Search for the cell housing the specified text and yield its (X, Y) center coordinate. 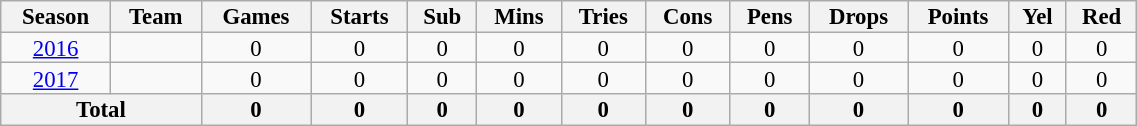
Pens (770, 16)
Cons (688, 16)
Tries (603, 16)
Games (256, 16)
Drops (858, 16)
Season (56, 16)
Points (958, 16)
Red (1101, 16)
Team (156, 16)
Sub (442, 16)
Yel (1037, 16)
Total (101, 110)
Mins (520, 16)
2017 (56, 78)
Starts (360, 16)
2016 (56, 48)
